Capture the cell that displays the provided text and extract its (x, y) central coordinate. 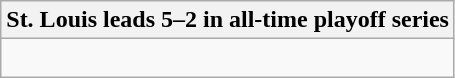
St. Louis leads 5–2 in all-time playoff series (228, 20)
